Output the [x, y] coordinate of the center of the cell containing the given text.  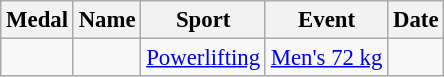
Sport [203, 20]
Event [326, 20]
Date [416, 20]
Medal [38, 20]
Powerlifting [203, 58]
Men's 72 kg [326, 58]
Name [107, 20]
